Detect which cell encompasses the target text, then output its [x, y] center coordinate. 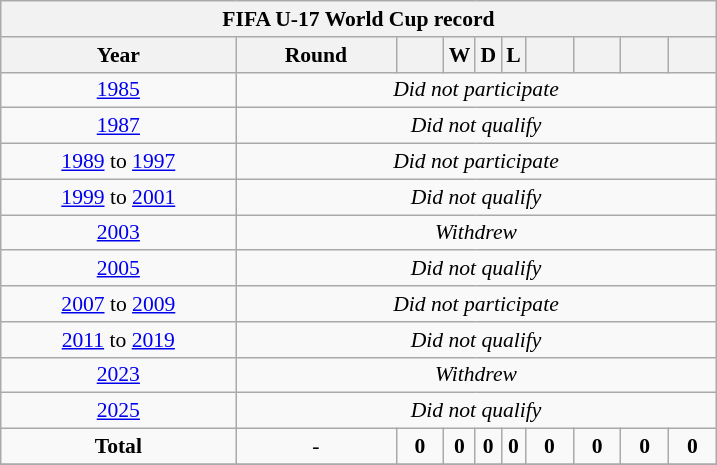
1989 to 1997 [118, 162]
2005 [118, 269]
1999 to 2001 [118, 197]
W [460, 55]
FIFA U-17 World Cup record [358, 19]
- [316, 447]
Total [118, 447]
2023 [118, 375]
2025 [118, 411]
2003 [118, 233]
D [488, 55]
1987 [118, 126]
2007 to 2009 [118, 304]
Round [316, 55]
Year [118, 55]
1985 [118, 90]
L [514, 55]
2011 to 2019 [118, 340]
